Identify which cell holds the provided text, then report its (x, y) central coordinate. 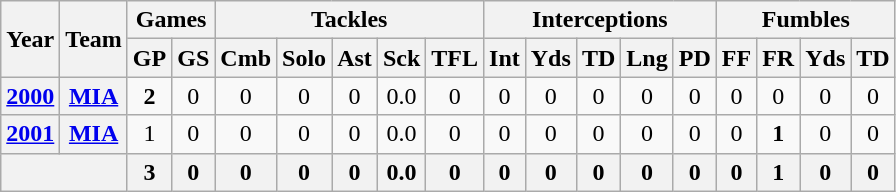
Solo (304, 58)
GS (194, 58)
2000 (30, 96)
2 (149, 96)
2001 (30, 134)
Team (94, 39)
PD (694, 58)
Cmb (246, 58)
FR (778, 58)
Year (30, 39)
Lng (647, 58)
Fumbles (806, 20)
Games (170, 20)
Tackles (350, 20)
Interceptions (600, 20)
3 (149, 172)
Int (505, 58)
TFL (455, 58)
FF (736, 58)
Sck (401, 58)
GP (149, 58)
Ast (355, 58)
